Scan for the cell matching the given text and deliver its (X, Y) coordinate at center. 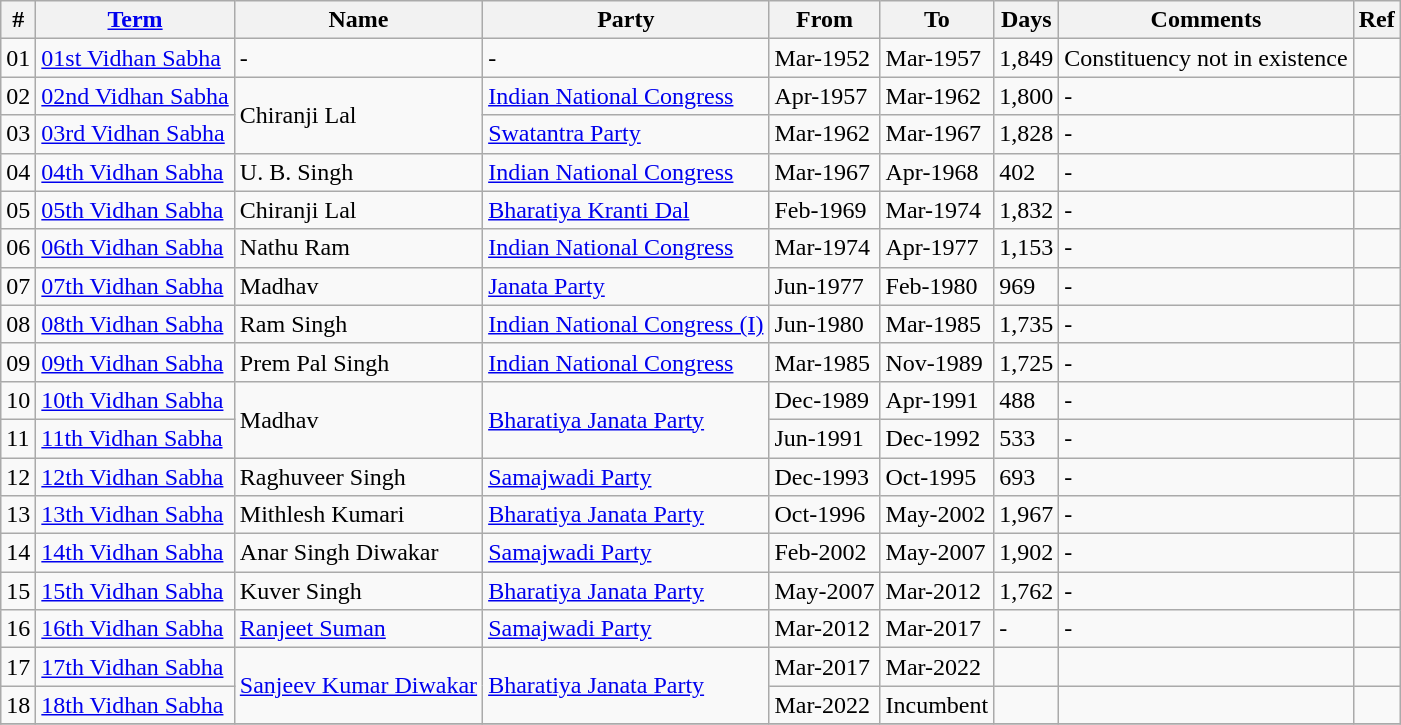
04th Vidhan Sabha (135, 172)
08th Vidhan Sabha (135, 324)
1,967 (1026, 515)
06th Vidhan Sabha (135, 248)
03 (18, 134)
1,725 (1026, 362)
Jun-1980 (824, 324)
533 (1026, 438)
18 (18, 705)
05th Vidhan Sabha (135, 210)
01 (18, 58)
693 (1026, 477)
Feb-1969 (824, 210)
# (18, 20)
Oct-1996 (824, 515)
07th Vidhan Sabha (135, 286)
Ram Singh (358, 324)
09 (18, 362)
11 (18, 438)
Feb-1980 (937, 286)
02nd Vidhan Sabha (135, 96)
1,735 (1026, 324)
Bharatiya Kranti Dal (626, 210)
Jun-1977 (824, 286)
To (937, 20)
Mar-1952 (824, 58)
488 (1026, 400)
May-2002 (937, 515)
04 (18, 172)
13th Vidhan Sabha (135, 515)
From (824, 20)
14 (18, 553)
Apr-1957 (824, 96)
Dec-1993 (824, 477)
Ref (1376, 20)
1,828 (1026, 134)
18th Vidhan Sabha (135, 705)
Dec-1989 (824, 400)
Apr-1977 (937, 248)
Ranjeet Suman (358, 629)
02 (18, 96)
16th Vidhan Sabha (135, 629)
Feb-2002 (824, 553)
03rd Vidhan Sabha (135, 134)
Incumbent (937, 705)
Nathu Ram (358, 248)
15th Vidhan Sabha (135, 591)
Raghuveer Singh (358, 477)
Nov-1989 (937, 362)
Mithlesh Kumari (358, 515)
Dec-1992 (937, 438)
Sanjeev Kumar Diwakar (358, 686)
09th Vidhan Sabha (135, 362)
1,153 (1026, 248)
17 (18, 667)
Party (626, 20)
Kuver Singh (358, 591)
969 (1026, 286)
Anar Singh Diwakar (358, 553)
U. B. Singh (358, 172)
06 (18, 248)
08 (18, 324)
Mar-1957 (937, 58)
17th Vidhan Sabha (135, 667)
10th Vidhan Sabha (135, 400)
Comments (1206, 20)
1,832 (1026, 210)
402 (1026, 172)
05 (18, 210)
01st Vidhan Sabha (135, 58)
Apr-1968 (937, 172)
Indian National Congress (I) (626, 324)
Prem Pal Singh (358, 362)
12th Vidhan Sabha (135, 477)
Days (1026, 20)
1,800 (1026, 96)
Oct-1995 (937, 477)
16 (18, 629)
Swatantra Party (626, 134)
07 (18, 286)
12 (18, 477)
Apr-1991 (937, 400)
11th Vidhan Sabha (135, 438)
Term (135, 20)
1,849 (1026, 58)
13 (18, 515)
Constituency not in existence (1206, 58)
1,902 (1026, 553)
14th Vidhan Sabha (135, 553)
Janata Party (626, 286)
Jun-1991 (824, 438)
Name (358, 20)
10 (18, 400)
15 (18, 591)
1,762 (1026, 591)
